Return the (x, y) coordinate for the center point of the cell that contains the specified text.  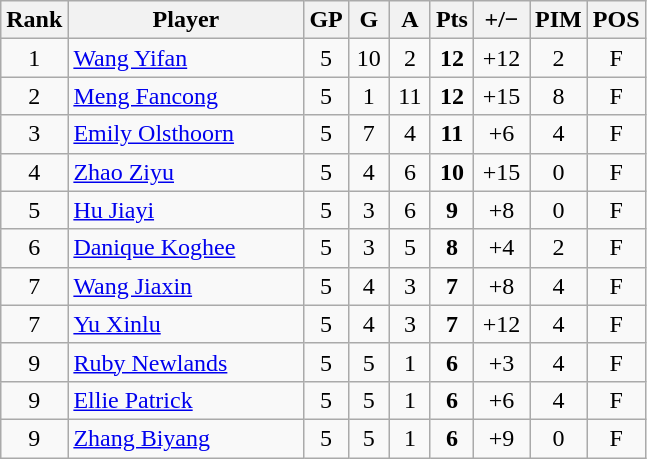
+9 (501, 438)
Yu Xinlu (186, 324)
G (368, 20)
Pts (452, 20)
GP (326, 20)
Ruby Newlands (186, 362)
+4 (501, 248)
Emily Olsthoorn (186, 134)
Ellie Patrick (186, 400)
Wang Jiaxin (186, 286)
A (410, 20)
Hu Jiayi (186, 210)
Rank (34, 20)
Meng Fancong (186, 96)
PIM (559, 20)
Danique Koghee (186, 248)
Zhao Ziyu (186, 172)
Player (186, 20)
+/− (501, 20)
Zhang Biyang (186, 438)
Wang Yifan (186, 58)
POS (616, 20)
+3 (501, 362)
